Extract the (X, Y) coordinate from the center of the cell holding the provided text.  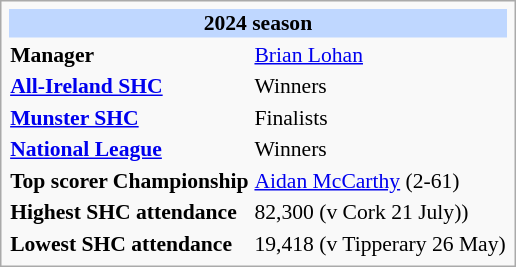
Top scorer Championship (130, 180)
82,300 (v Cork 21 July)) (380, 212)
Manager (130, 54)
19,418 (v Tipperary 26 May) (380, 243)
Lowest SHC attendance (130, 243)
National League (130, 149)
All-Ireland SHC (130, 86)
Aidan McCarthy (2-61) (380, 180)
Finalists (380, 117)
Brian Lohan (380, 54)
2024 season (258, 23)
Munster SHC (130, 117)
Highest SHC attendance (130, 212)
